Determine the [X, Y] coordinate at the center of the cell enclosing the given text.  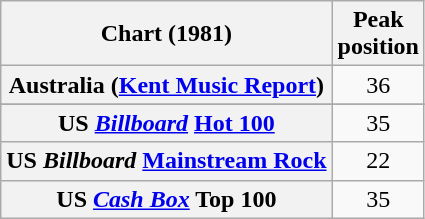
US Billboard Hot 100 [166, 123]
22 [378, 161]
US Billboard Mainstream Rock [166, 161]
36 [378, 85]
US Cash Box Top 100 [166, 199]
Australia (Kent Music Report) [166, 85]
Peakposition [378, 34]
Chart (1981) [166, 34]
